Locate the cell with the specified text and output its [X, Y] center coordinate. 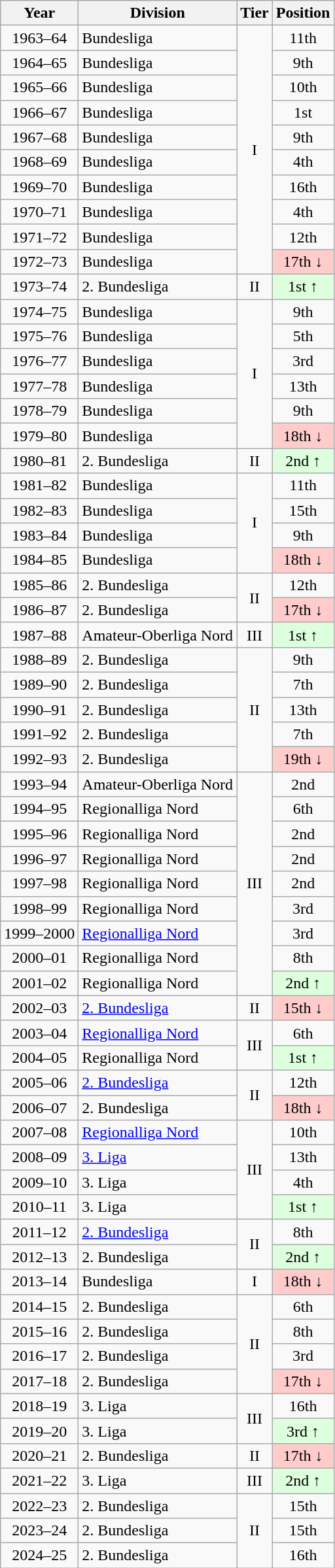
1974–75 [39, 312]
1993–94 [39, 784]
1965–66 [39, 88]
2015–16 [39, 1331]
1967–68 [39, 137]
1979–80 [39, 436]
1964–65 [39, 63]
1980–81 [39, 461]
Position [303, 13]
1981–82 [39, 486]
1st [303, 112]
2006–07 [39, 1108]
1970–71 [39, 212]
2010–11 [39, 1207]
2021–22 [39, 1480]
2023–24 [39, 1531]
15th ↓ [303, 1008]
3rd ↑ [303, 1431]
1991–92 [39, 735]
1977–78 [39, 386]
1987–88 [39, 635]
1997–98 [39, 884]
2017–18 [39, 1381]
Tier [255, 13]
2000–01 [39, 958]
1988–89 [39, 659]
2003–04 [39, 1033]
1986–87 [39, 610]
2004–05 [39, 1058]
2008–09 [39, 1158]
1975–76 [39, 337]
1998–99 [39, 909]
2016–17 [39, 1356]
1963–64 [39, 38]
2007–08 [39, 1133]
2013–14 [39, 1282]
2019–20 [39, 1431]
1972–73 [39, 261]
1976–77 [39, 361]
2011–12 [39, 1232]
2014–15 [39, 1307]
5th [303, 337]
1985–86 [39, 585]
1971–72 [39, 237]
2002–03 [39, 1008]
1995–96 [39, 834]
1982–83 [39, 510]
1984–85 [39, 560]
1983–84 [39, 535]
2024–25 [39, 1556]
2012–13 [39, 1257]
1996–97 [39, 859]
Year [39, 13]
1989–90 [39, 684]
1992–93 [39, 759]
1969–70 [39, 187]
2009–10 [39, 1182]
1968–69 [39, 162]
2001–02 [39, 983]
1978–79 [39, 411]
19th ↓ [303, 759]
Division [158, 13]
1994–95 [39, 809]
1990–91 [39, 709]
1973–74 [39, 286]
2020–21 [39, 1456]
1966–67 [39, 112]
2022–23 [39, 1505]
1999–2000 [39, 933]
2018–19 [39, 1406]
2005–06 [39, 1082]
